For the text-containing cell, return its midpoint in [x, y] coordinate format. 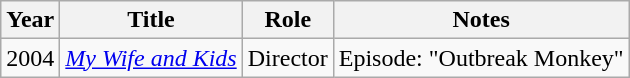
Role [288, 20]
Year [30, 20]
Title [151, 20]
Episode: "Outbreak Monkey" [481, 58]
Notes [481, 20]
Director [288, 58]
2004 [30, 58]
My Wife and Kids [151, 58]
